Provide the (X, Y) coordinate of the cell's center where the given text is located.  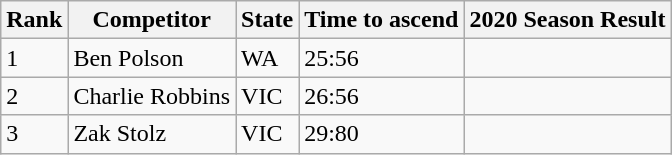
2020 Season Result (568, 20)
Time to ascend (382, 20)
Competitor (152, 20)
25:56 (382, 58)
2 (34, 96)
Zak Stolz (152, 134)
State (268, 20)
Rank (34, 20)
WA (268, 58)
26:56 (382, 96)
Charlie Robbins (152, 96)
3 (34, 134)
1 (34, 58)
Ben Polson (152, 58)
29:80 (382, 134)
